Find where the given text appears and provide that cell's center as (x, y) coordinate. 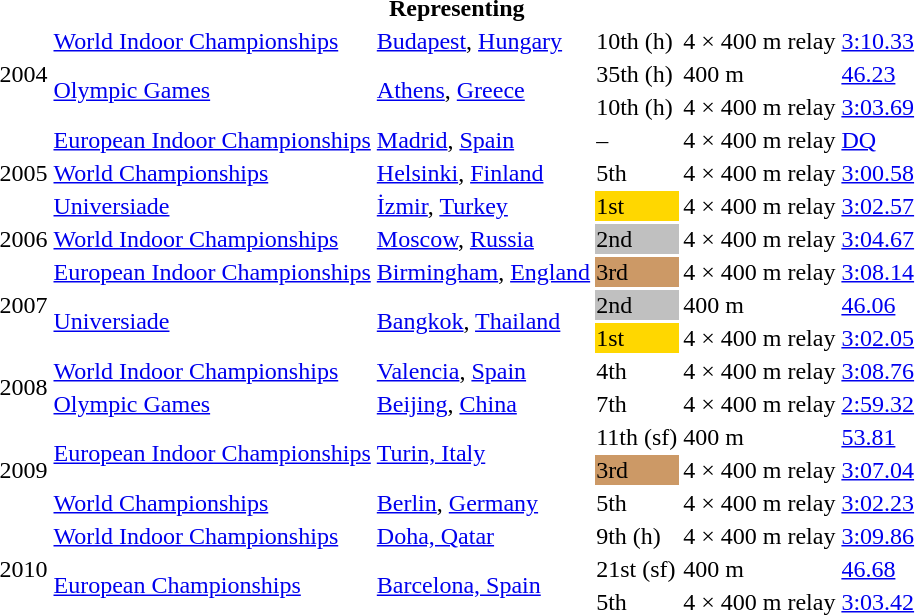
İzmir, Turkey (483, 206)
21st (sf) (637, 569)
– (637, 140)
Budapest, Hungary (483, 41)
9th (h) (637, 536)
Helsinki, Finland (483, 173)
Athens, Greece (483, 90)
Beijing, China (483, 404)
Moscow, Russia (483, 239)
Turin, Italy (483, 454)
Birmingham, England (483, 272)
35th (h) (637, 74)
Valencia, Spain (483, 371)
7th (637, 404)
4th (637, 371)
11th (sf) (637, 437)
Madrid, Spain (483, 140)
Berlin, Germany (483, 503)
Doha, Qatar (483, 536)
Bangkok, Thailand (483, 322)
